Output the [x, y] coordinate of the center of the cell containing the given text.  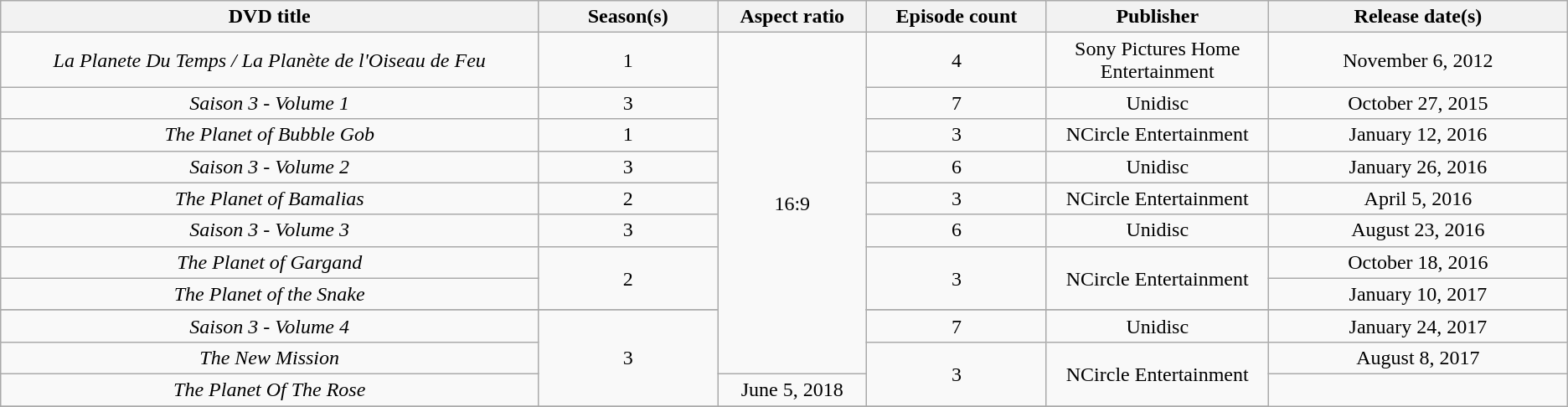
Publisher [1158, 17]
January 24, 2017 [1419, 326]
November 6, 2012 [1419, 60]
Aspect ratio [792, 17]
June 5, 2018 [792, 389]
Release date(s) [1419, 17]
August 23, 2016 [1419, 230]
Saison 3 - Volume 2 [270, 167]
The Planet of Bubble Gob [270, 135]
The Planet of Bamalias [270, 198]
Saison 3 - Volume 4 [270, 326]
January 12, 2016 [1419, 135]
August 8, 2017 [1419, 358]
Saison 3 - Volume 1 [270, 103]
October 18, 2016 [1419, 262]
The Planet of the Snake [270, 294]
16:9 [792, 203]
La Planete Du Temps / La Planète de l'Oiseau de Feu [270, 60]
October 27, 2015 [1419, 103]
January 10, 2017 [1419, 294]
DVD title [270, 17]
The New Mission [270, 358]
The Planet of Gargand [270, 262]
Sony Pictures Home Entertainment [1158, 60]
Season(s) [628, 17]
Episode count [957, 17]
January 26, 2016 [1419, 167]
April 5, 2016 [1419, 198]
The Planet Of The Rose [270, 389]
4 [957, 60]
Saison 3 - Volume 3 [270, 230]
